Detect which cell encompasses the target text, then output its (x, y) center coordinate. 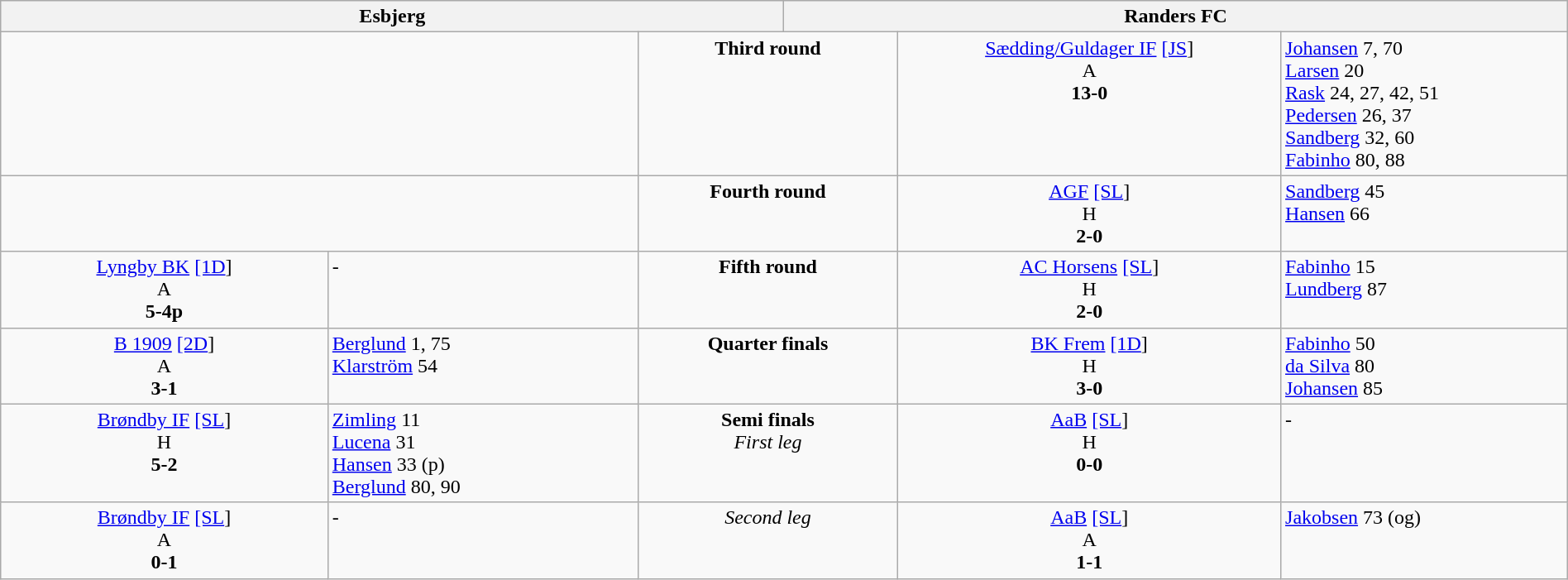
Johansen 7, 70Larsen 20Rask 24, 27, 42, 51Pedersen 26, 37Sandberg 32, 60Fabinho 80, 88 (1424, 104)
Quarter finals (767, 366)
Semi finalsFirst leg (767, 453)
Zimling 11Lucena 31Hansen 33 (p)Berglund 80, 90 (483, 453)
Fourth round (767, 213)
Sandberg 45Hansen 66 (1424, 213)
Third round (767, 104)
AGF [SL]H2-0 (1090, 213)
Jakobsen 73 (og) (1424, 540)
Esbjerg (392, 17)
Berglund 1, 75Klarström 54 (483, 366)
AaB [SL]A1-1 (1090, 540)
AC Horsens [SL]H2-0 (1090, 290)
Sædding/Guldager IF [JS]A13-0 (1090, 104)
BK Frem [1D]H3-0 (1090, 366)
Fabinho 15Lundberg 87 (1424, 290)
B 1909 [2D]A3-1 (165, 366)
Randers FC (1176, 17)
Second leg (767, 540)
AaB [SL]H0-0 (1090, 453)
Brøndby IF [SL]H5-2 (165, 453)
Brøndby IF [SL]A0-1 (165, 540)
Lyngby BK [1D]A5-4p (165, 290)
Fabinho 50da Silva 80Johansen 85 (1424, 366)
Fifth round (767, 290)
